Scan for the cell matching the given text and deliver its [X, Y] coordinate at center. 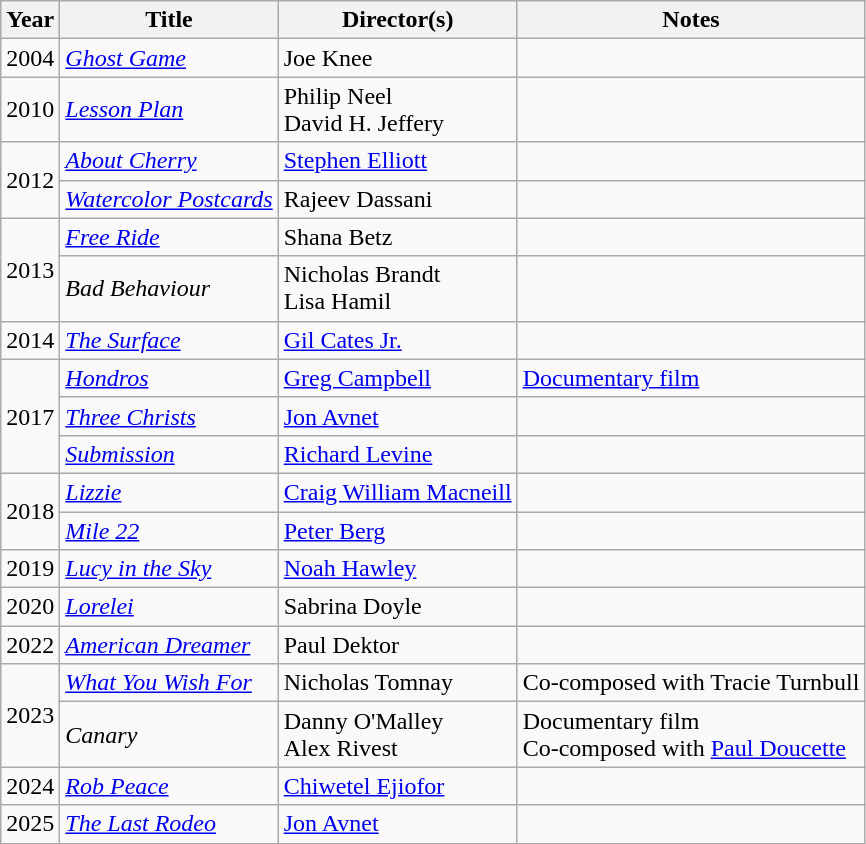
Noah Hawley [398, 569]
2020 [30, 607]
Documentary film [691, 378]
Rajeev Dassani [398, 199]
Title [169, 20]
Submission [169, 454]
The Last Rodeo [169, 824]
Co-composed with Tracie Turnbull [691, 683]
Nicholas BrandtLisa Hamil [398, 288]
Richard Levine [398, 454]
Lorelei [169, 607]
2004 [30, 58]
2013 [30, 270]
2025 [30, 824]
Watercolor Postcards [169, 199]
American Dreamer [169, 645]
About Cherry [169, 161]
Sabrina Doyle [398, 607]
2010 [30, 110]
2017 [30, 416]
Stephen Elliott [398, 161]
2024 [30, 786]
Craig William Macneill [398, 492]
Rob Peace [169, 786]
Year [30, 20]
Notes [691, 20]
Paul Dektor [398, 645]
2022 [30, 645]
Danny O'MalleyAlex Rivest [398, 734]
What You Wish For [169, 683]
Hondros [169, 378]
2019 [30, 569]
Ghost Game [169, 58]
Three Christs [169, 416]
Documentary filmCo-composed with Paul Doucette [691, 734]
Canary [169, 734]
Mile 22 [169, 531]
Shana Betz [398, 237]
Peter Berg [398, 531]
Joe Knee [398, 58]
The Surface [169, 340]
Director(s) [398, 20]
2018 [30, 511]
2012 [30, 180]
2014 [30, 340]
Gil Cates Jr. [398, 340]
Chiwetel Ejiofor [398, 786]
Bad Behaviour [169, 288]
Free Ride [169, 237]
Greg Campbell [398, 378]
Nicholas Tomnay [398, 683]
Lucy in the Sky [169, 569]
Lesson Plan [169, 110]
Lizzie [169, 492]
2023 [30, 716]
Philip NeelDavid H. Jeffery [398, 110]
